Return the (X, Y) coordinate for the center point of the cell that contains the specified text.  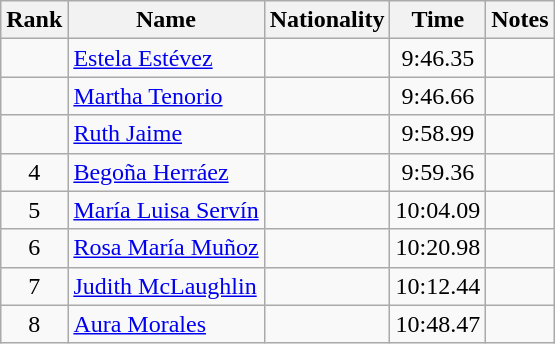
10:04.09 (438, 210)
9:58.99 (438, 134)
Name (166, 20)
Notes (520, 20)
Aura Morales (166, 324)
10:20.98 (438, 248)
Martha Tenorio (166, 96)
Begoña Herráez (166, 172)
10:48.47 (438, 324)
Rosa María Muñoz (166, 248)
Time (438, 20)
5 (34, 210)
Rank (34, 20)
9:59.36 (438, 172)
8 (34, 324)
9:46.66 (438, 96)
María Luisa Servín (166, 210)
4 (34, 172)
10:12.44 (438, 286)
Estela Estévez (166, 58)
Ruth Jaime (166, 134)
9:46.35 (438, 58)
6 (34, 248)
7 (34, 286)
Judith McLaughlin (166, 286)
Nationality (327, 20)
